Output the [x, y] coordinate of the center of the cell containing the given text.  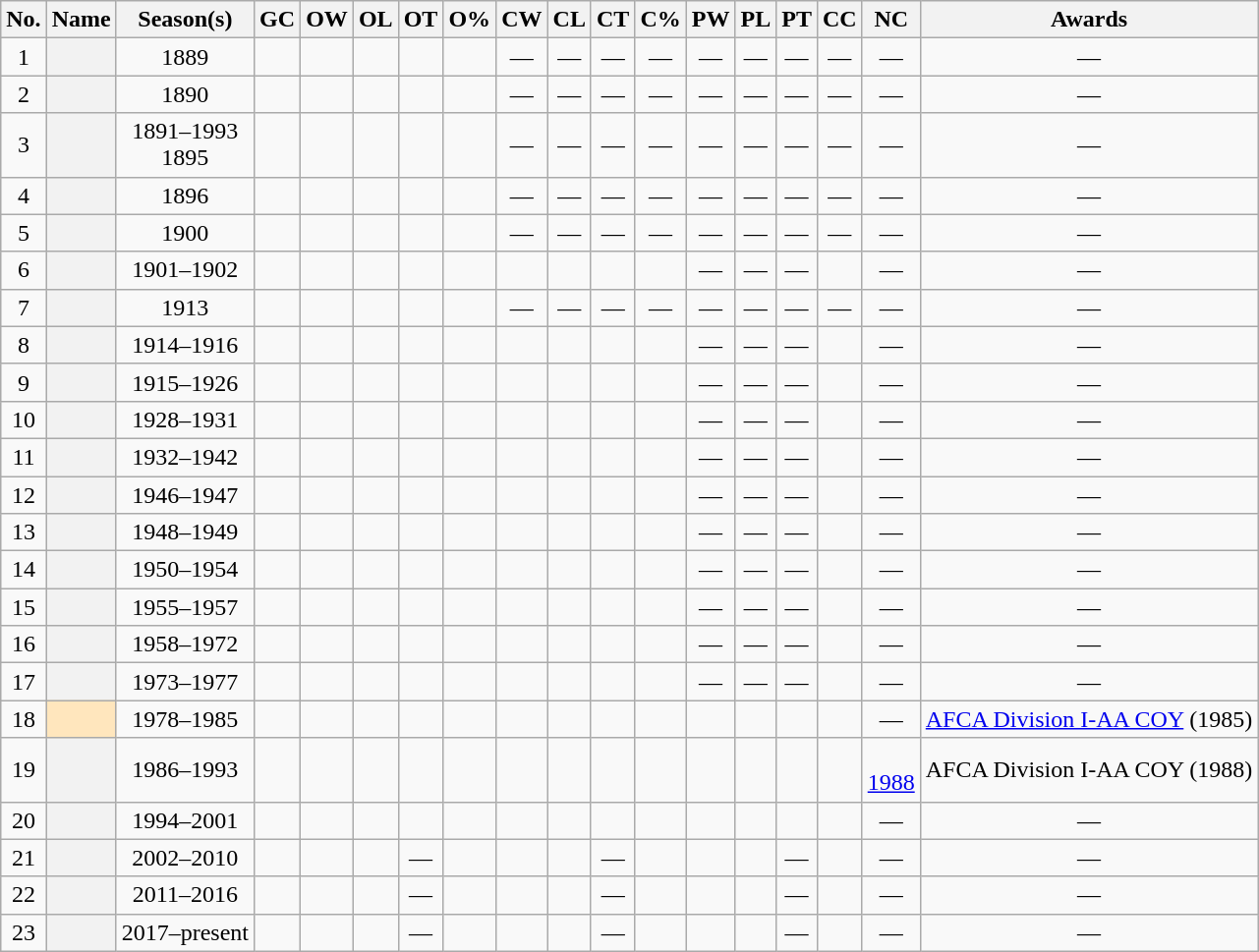
20 [24, 820]
1913 [185, 308]
13 [24, 532]
19 [24, 770]
CW [522, 20]
Season(s) [185, 20]
1900 [185, 233]
1896 [185, 196]
C% [660, 20]
2011–2016 [185, 895]
1978–1985 [185, 719]
AFCA Division I-AA COY (1988) [1089, 770]
NC [890, 20]
1 [24, 57]
1948–1949 [185, 532]
12 [24, 494]
16 [24, 644]
15 [24, 607]
1915–1926 [185, 382]
17 [24, 682]
8 [24, 345]
11 [24, 457]
3 [24, 145]
PT [797, 20]
1914–1916 [185, 345]
14 [24, 570]
1946–1947 [185, 494]
23 [24, 932]
21 [24, 858]
22 [24, 895]
OL [375, 20]
5 [24, 233]
9 [24, 382]
PL [756, 20]
7 [24, 308]
Name [81, 20]
AFCA Division I-AA COY (1985) [1089, 719]
1891–19931895 [185, 145]
Awards [1089, 20]
1932–1942 [185, 457]
OW [327, 20]
1994–2001 [185, 820]
18 [24, 719]
1955–1957 [185, 607]
1986–1993 [185, 770]
4 [24, 196]
1988 [890, 770]
1889 [185, 57]
GC [277, 20]
PW [711, 20]
1901–1902 [185, 270]
1958–1972 [185, 644]
OT [421, 20]
2 [24, 94]
2017–present [185, 932]
6 [24, 270]
1890 [185, 94]
O% [470, 20]
CT [612, 20]
1950–1954 [185, 570]
CL [569, 20]
CC [839, 20]
1973–1977 [185, 682]
No. [24, 20]
2002–2010 [185, 858]
10 [24, 420]
1928–1931 [185, 420]
